From the cell containing the given text, extract its center point as (X, Y) coordinate. 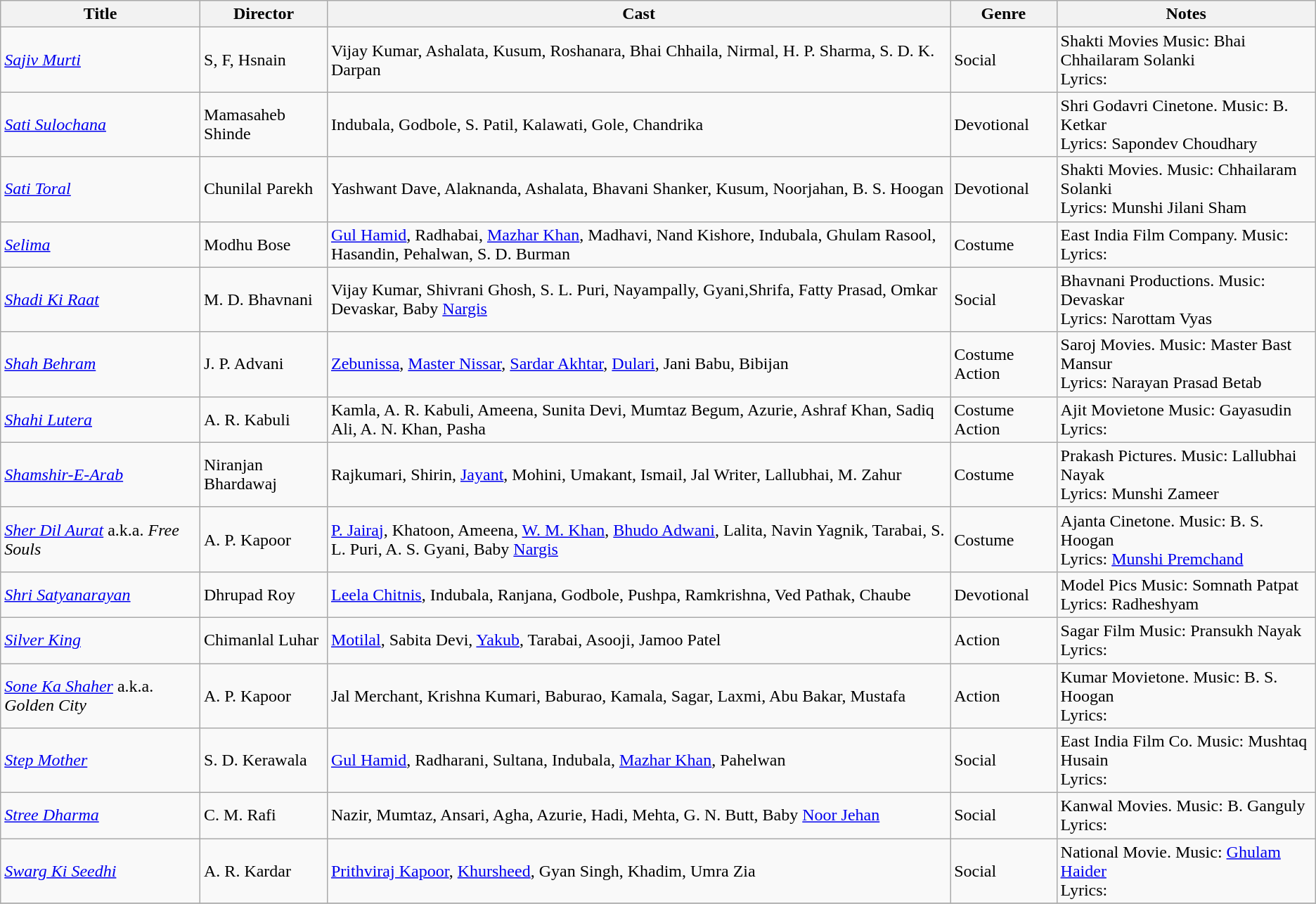
Gul Hamid, Radharani, Sultana, Indubala, Mazhar Khan, Pahelwan (638, 761)
Swarg Ki Seedhi (101, 871)
Shakti Movies Music: Bhai Chhailaram SolankiLyrics: (1186, 60)
Jal Merchant, Krishna Kumari, Baburao, Kamala, Sagar, Laxmi, Abu Bakar, Mustafa (638, 696)
Rajkumari, Shirin, Jayant, Mohini, Umakant, Ismail, Jal Writer, Lallubhai, M. Zahur (638, 474)
Modhu Bose (264, 245)
Ajit Movietone Music: GayasudinLyrics: (1186, 419)
M. D. Bhavnani (264, 299)
Zebunissa, Master Nissar, Sardar Akhtar, Dulari, Jani Babu, Bibijan (638, 364)
Model Pics Music: Somnath PatpatLyrics: Radheshyam (1186, 595)
Shri Satyanarayan (101, 595)
Yashwant Dave, Alaknanda, Ashalata, Bhavani Shanker, Kusum, Noorjahan, B. S. Hoogan (638, 189)
Prakash Pictures. Music: Lallubhai NayakLyrics: Munshi Zameer (1186, 474)
Title (101, 14)
Step Mother (101, 761)
Chimanlal Luhar (264, 640)
National Movie. Music: Ghulam HaiderLyrics: (1186, 871)
P. Jairaj, Khatoon, Ameena, W. M. Khan, Bhudo Adwani, Lalita, Navin Yagnik, Tarabai, S. L. Puri, A. S. Gyani, Baby Nargis (638, 539)
Gul Hamid, Radhabai, Mazhar Khan, Madhavi, Nand Kishore, Indubala, Ghulam Rasool, Hasandin, Pehalwan, S. D. Burman (638, 245)
Kumar Movietone. Music: B. S. HooganLyrics: (1186, 696)
Leela Chitnis, Indubala, Ranjana, Godbole, Pushpa, Ramkrishna, Ved Pathak, Chaube (638, 595)
S. D. Kerawala (264, 761)
Silver King (101, 640)
Sagar Film Music: Pransukh NayakLyrics: (1186, 640)
Chunilal Parekh (264, 189)
Vijay Kumar, Ashalata, Kusum, Roshanara, Bhai Chhaila, Nirmal, H. P. Sharma, S. D. K. Darpan (638, 60)
Sati Sulochana (101, 124)
A. R. Kardar (264, 871)
Genre (1004, 14)
J. P. Advani (264, 364)
Sher Dil Aurat a.k.a. Free Souls (101, 539)
Sati Toral (101, 189)
Sone Ka Shaher a.k.a. Golden City (101, 696)
Cast (638, 14)
Shah Behram (101, 364)
Prithviraj Kapoor, Khursheed, Gyan Singh, Khadim, Umra Zia (638, 871)
East India Film Company. Music: Lyrics: (1186, 245)
Bhavnani Productions. Music: DevaskarLyrics: Narottam Vyas (1186, 299)
C. M. Rafi (264, 815)
Kamla, A. R. Kabuli, Ameena, Sunita Devi, Mumtaz Begum, Azurie, Ashraf Khan, Sadiq Ali, A. N. Khan, Pasha (638, 419)
Shri Godavri Cinetone. Music: B. KetkarLyrics: Sapondev Choudhary (1186, 124)
Ajanta Cinetone. Music: B. S. HooganLyrics: Munshi Premchand (1186, 539)
Mamasaheb Shinde (264, 124)
Selima (101, 245)
Saroj Movies. Music: Master Bast MansurLyrics: Narayan Prasad Betab (1186, 364)
Dhrupad Roy (264, 595)
Vijay Kumar, Shivrani Ghosh, S. L. Puri, Nayampally, Gyani,Shrifa, Fatty Prasad, Omkar Devaskar, Baby Nargis (638, 299)
Sajiv Murti (101, 60)
Indubala, Godbole, S. Patil, Kalawati, Gole, Chandrika (638, 124)
Motilal, Sabita Devi, Yakub, Tarabai, Asooji, Jamoo Patel (638, 640)
East India Film Co. Music: Mushtaq HusainLyrics: (1186, 761)
Niranjan Bhardawaj (264, 474)
Kanwal Movies. Music: B. GangulyLyrics: (1186, 815)
Director (264, 14)
Notes (1186, 14)
Stree Dharma (101, 815)
Shahi Lutera (101, 419)
S, F, Hsnain (264, 60)
Shamshir-E-Arab (101, 474)
A. R. Kabuli (264, 419)
Shadi Ki Raat (101, 299)
Nazir, Mumtaz, Ansari, Agha, Azurie, Hadi, Mehta, G. N. Butt, Baby Noor Jehan (638, 815)
Shakti Movies. Music: Chhailaram SolankiLyrics: Munshi Jilani Sham (1186, 189)
